Detect which cell encompasses the target text, then output its [x, y] center coordinate. 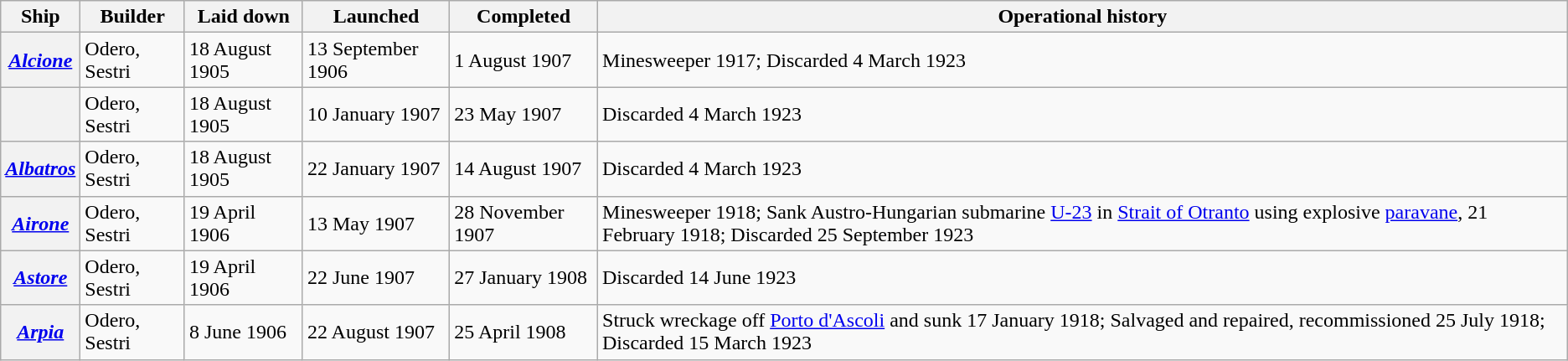
13 May 1907 [375, 223]
28 November 1907 [524, 223]
Astore [40, 278]
Arpia [40, 332]
22 January 1907 [375, 169]
1 August 1907 [524, 60]
22 June 1907 [375, 278]
Operational history [1083, 17]
8 June 1906 [243, 332]
Alcione [40, 60]
27 January 1908 [524, 278]
25 April 1908 [524, 332]
Completed [524, 17]
23 May 1907 [524, 114]
14 August 1907 [524, 169]
Minesweeper 1918; Sank Austro-Hungarian submarine U-23 in Strait of Otranto using explosive paravane, 21 February 1918; Discarded 25 September 1923 [1083, 223]
Builder [132, 17]
Minesweeper 1917; Discarded 4 March 1923 [1083, 60]
Laid down [243, 17]
13 September 1906 [375, 60]
Launched [375, 17]
Airone [40, 223]
Albatros [40, 169]
10 January 1907 [375, 114]
Discarded 14 June 1923 [1083, 278]
Ship [40, 17]
Struck wreckage off Porto d'Ascoli and sunk 17 January 1918; Salvaged and repaired, recommissioned 25 July 1918; Discarded 15 March 1923 [1083, 332]
22 August 1907 [375, 332]
